Scan for the cell matching the given text and deliver its [X, Y] coordinate at center. 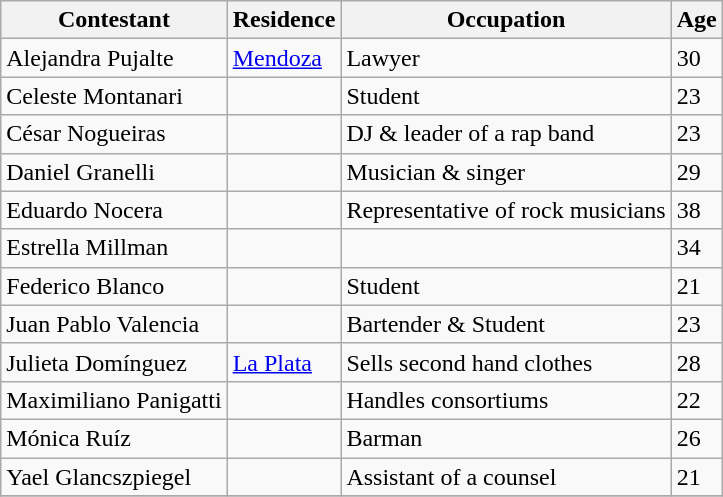
Musician & singer [506, 172]
Assistant of a counsel [506, 477]
Residence [284, 20]
26 [696, 438]
Celeste Montanari [114, 96]
Barman [506, 438]
34 [696, 248]
Eduardo Nocera [114, 210]
Alejandra Pujalte [114, 58]
César Nogueiras [114, 134]
Julieta Domínguez [114, 362]
Mendoza [284, 58]
28 [696, 362]
Lawyer [506, 58]
29 [696, 172]
DJ & leader of a rap band [506, 134]
La Plata [284, 362]
30 [696, 58]
Maximiliano Panigatti [114, 400]
Mónica Ruíz [114, 438]
38 [696, 210]
Age [696, 20]
Sells second hand clothes [506, 362]
Daniel Granelli [114, 172]
Juan Pablo Valencia [114, 324]
Contestant [114, 20]
Federico Blanco [114, 286]
Bartender & Student [506, 324]
Handles consortiums [506, 400]
Yael Glancszpiegel [114, 477]
Estrella Millman [114, 248]
Representative of rock musicians [506, 210]
Occupation [506, 20]
22 [696, 400]
